Search for the cell housing the specified text and yield its (X, Y) center coordinate. 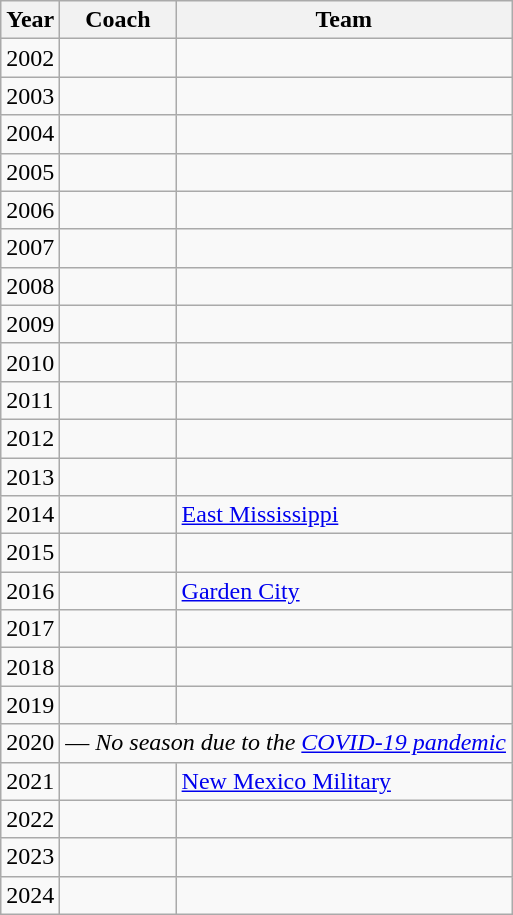
Garden City (344, 591)
2014 (30, 515)
2015 (30, 553)
2024 (30, 895)
2018 (30, 667)
2020 (30, 743)
2009 (30, 324)
Year (30, 20)
2023 (30, 857)
2012 (30, 438)
2011 (30, 400)
Coach (118, 20)
2013 (30, 477)
2019 (30, 705)
2004 (30, 134)
2005 (30, 172)
New Mexico Military (344, 781)
2003 (30, 96)
East Mississippi (344, 515)
2016 (30, 591)
2008 (30, 286)
2022 (30, 819)
2010 (30, 362)
2006 (30, 210)
2021 (30, 781)
2007 (30, 248)
Team (344, 20)
— No season due to the COVID-19 pandemic (286, 743)
2002 (30, 58)
2017 (30, 629)
